Locate the cell with the specified text and output its [x, y] center coordinate. 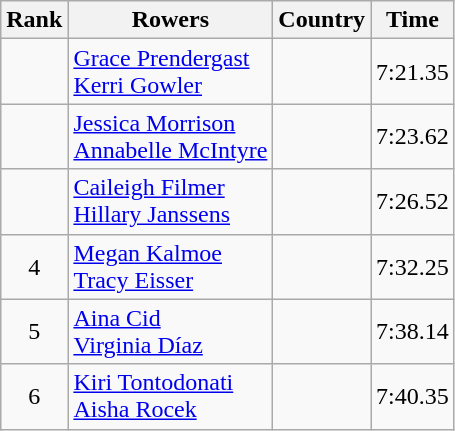
Grace PrendergastKerri Gowler [170, 72]
5 [34, 332]
Rowers [170, 20]
Jessica MorrisonAnnabelle McIntyre [170, 136]
7:38.14 [413, 332]
Time [413, 20]
7:21.35 [413, 72]
7:26.52 [413, 202]
Megan KalmoeTracy Eisser [170, 266]
7:32.25 [413, 266]
4 [34, 266]
Caileigh FilmerHillary Janssens [170, 202]
Rank [34, 20]
7:40.35 [413, 396]
Country [322, 20]
Kiri TontodonatiAisha Rocek [170, 396]
7:23.62 [413, 136]
6 [34, 396]
Aina CidVirginia Díaz [170, 332]
